Provide the (X, Y) coordinate of the cell's center where the given text is located.  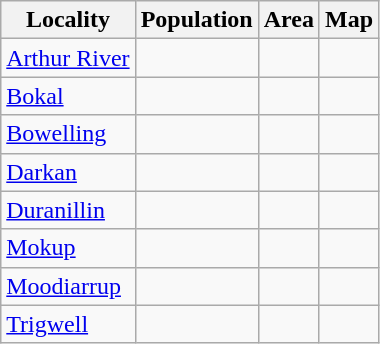
Population (196, 20)
Map (348, 20)
Mokup (68, 248)
Area (288, 20)
Arthur River (68, 58)
Darkan (68, 172)
Trigwell (68, 324)
Bowelling (68, 134)
Duranillin (68, 210)
Bokal (68, 96)
Locality (68, 20)
Moodiarrup (68, 286)
